Output the (X, Y) coordinate of the center of the cell containing the given text.  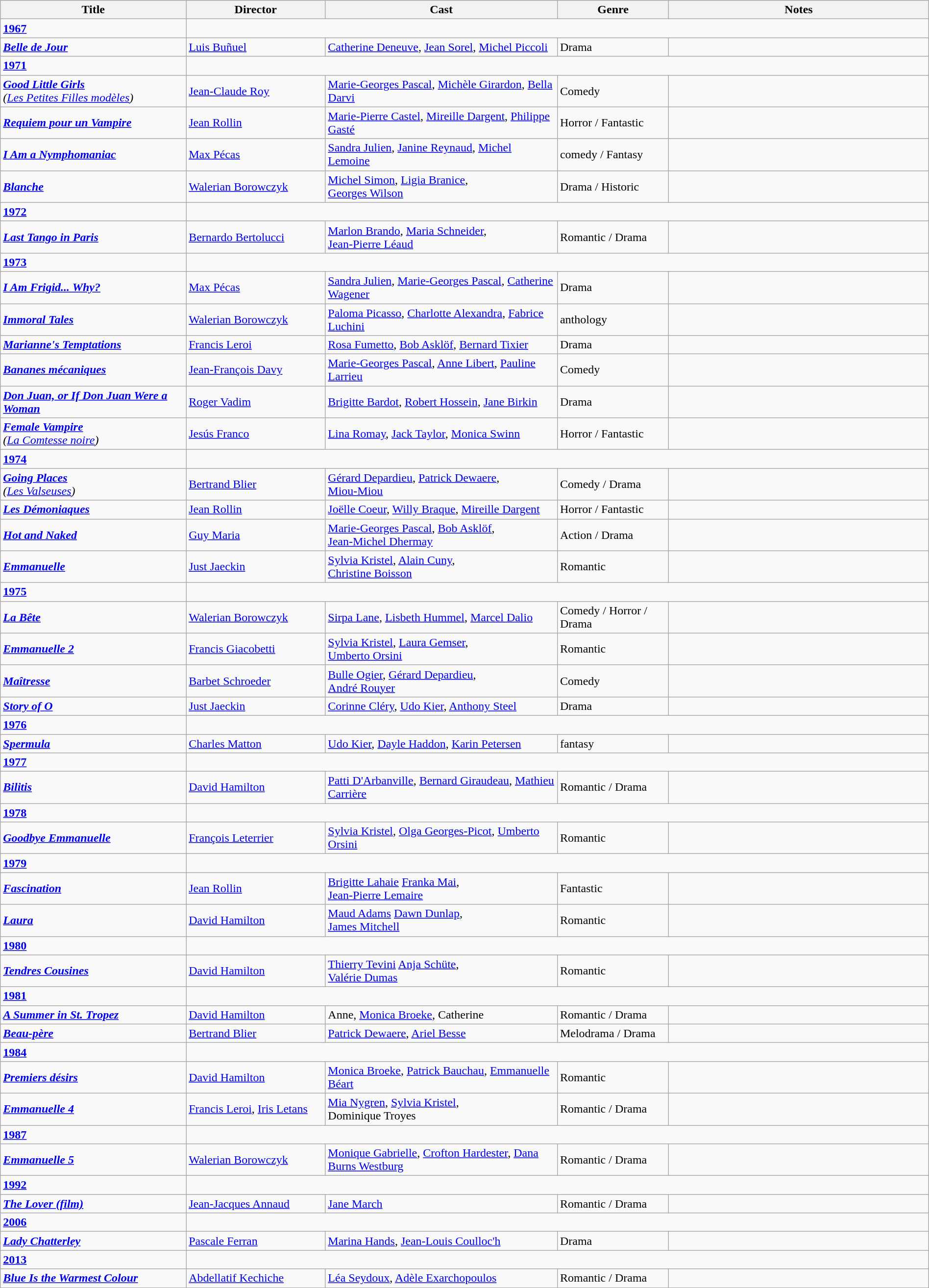
Cast (441, 10)
Notes (799, 10)
Marie-Pierre Castel, Mireille Dargent, Philippe Gasté (441, 122)
Marie-Georges Pascal, Bob Asklöf,Jean-Michel Dhermay (441, 535)
Genre (612, 10)
1980 (93, 946)
Abdellatif Kechiche (256, 1278)
Roger Vadim (256, 402)
Mia Nygren, Sylvia Kristel,Dominique Troyes (441, 1109)
Sylvia Kristel, Alain Cuny,Christine Boisson (441, 566)
Emmanuelle (93, 566)
I Am Frigid... Why? (93, 287)
Udo Kier, Dayle Haddon, Karin Petersen (441, 743)
Bernardo Bertolucci (256, 237)
Premiers désirs (93, 1077)
Requiem pour un Vampire (93, 122)
Jean-Claude Roy (256, 91)
Comedy / Drama (612, 484)
Melodrama / Drama (612, 1033)
Jesús Franco (256, 434)
Bananes mécaniques (93, 370)
Blue Is the Warmest Colour (93, 1278)
Sandra Julien, Marie-Georges Pascal, Catherine Wagener (441, 287)
François Leterrier (256, 838)
Pascale Ferran (256, 1241)
1987 (93, 1134)
Spermula (93, 743)
1975 (93, 592)
Marlon Brando, Maria Schneider,Jean-Pierre Léaud (441, 237)
I Am a Nymphomaniac (93, 155)
Belle de Jour (93, 47)
Les Démoniaques (93, 510)
Goodbye Emmanuelle (93, 838)
Monica Broeke, Patrick Bauchau, Emmanuelle Béart (441, 1077)
Anne, Monica Broeke, Catherine (441, 1015)
Jane March (441, 1204)
Laura (93, 920)
Beau-père (93, 1033)
Sirpa Lane, Lisbeth Hummel, Marcel Dalio (441, 617)
Hot and Naked (93, 535)
Brigitte Lahaie Franka Mai,Jean-Pierre Lemaire (441, 889)
Jean-François Davy (256, 370)
Story of O (93, 706)
Going Places(Les Valseuses) (93, 484)
1967 (93, 28)
Blanche (93, 186)
Jean-Jacques Annaud (256, 1204)
Lina Romay, Jack Taylor, Monica Swinn (441, 434)
Immoral Tales (93, 319)
Emmanuelle 4 (93, 1109)
Rosa Fumetto, Bob Asklöf, Bernard Tixier (441, 345)
Good Little Girls(Les Petites Filles modèles) (93, 91)
Barbet Schroeder (256, 681)
Fascination (93, 889)
1971 (93, 66)
Fantastic (612, 889)
Monique Gabrielle, Crofton Hardester, Dana Burns Westburg (441, 1160)
La Bête (93, 617)
Marina Hands, Jean‑Louis Coulloc'h (441, 1241)
1984 (93, 1052)
Marie-Georges Pascal, Michèle Girardon, Bella Darvi (441, 91)
Catherine Deneuve, Jean Sorel, Michel Piccoli (441, 47)
Sandra Julien, Janine Reynaud, Michel Lemoine (441, 155)
Patti D'Arbanville, Bernard Giraudeau, Mathieu Carrière (441, 788)
Sylvia Kristel, Olga Georges-Picot, Umberto Orsini (441, 838)
Francis Leroi, Iris Letans (256, 1109)
Comedy / Horror / Drama (612, 617)
Gérard Depardieu, Patrick Dewaere,Miou-Miou (441, 484)
1978 (93, 813)
Paloma Picasso, Charlotte Alexandra, Fabrice Luchini (441, 319)
1979 (93, 863)
Marie-Georges Pascal, Anne Libert, Pauline Larrieu (441, 370)
Title (93, 10)
2006 (93, 1222)
Francis Giacobetti (256, 649)
Marianne's Temptations (93, 345)
1973 (93, 262)
A Summer in St. Tropez (93, 1015)
2013 (93, 1260)
1992 (93, 1185)
Corinne Cléry, Udo Kier, Anthony Steel (441, 706)
Bulle Ogier, Gérard Depardieu,André Rouyer (441, 681)
Don Juan, or If Don Juan Were a Woman (93, 402)
Patrick Dewaere, Ariel Besse (441, 1033)
Drama / Historic (612, 186)
Léa Seydoux, Adèle Exarchopoulos (441, 1278)
Director (256, 10)
Female Vampire(La Comtesse noire) (93, 434)
The Lover (film) (93, 1204)
Maud Adams Dawn Dunlap,James Mitchell (441, 920)
anthology (612, 319)
Last Tango in Paris (93, 237)
1976 (93, 725)
Michel Simon, Ligia Branice,Georges Wilson (441, 186)
Emmanuelle 2 (93, 649)
1977 (93, 762)
Maîtresse (93, 681)
Sylvia Kristel, Laura Gemser,Umberto Orsini (441, 649)
Joëlle Coeur, Willy Braque, Mireille Dargent (441, 510)
1974 (93, 459)
comedy / Fantasy (612, 155)
1981 (93, 996)
Charles Matton (256, 743)
Guy Maria (256, 535)
fantasy (612, 743)
Brigitte Bardot, Robert Hossein, Jane Birkin (441, 402)
Tendres Cousines (93, 971)
Thierry Tevini Anja Schüte,Valérie Dumas (441, 971)
1972 (93, 212)
Francis Leroi (256, 345)
Action / Drama (612, 535)
Luis Buñuel (256, 47)
Emmanuelle 5 (93, 1160)
Bilitis (93, 788)
Lady Chatterley (93, 1241)
